Identify which cell holds the provided text, then report its (x, y) central coordinate. 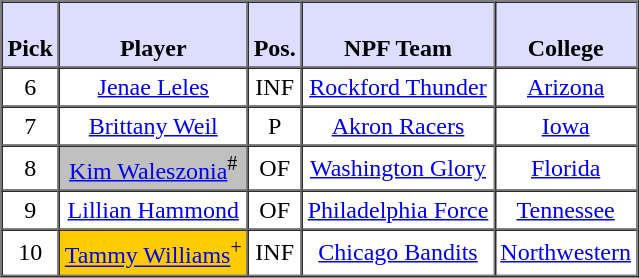
Akron Racers (398, 126)
Brittany Weil (154, 126)
Philadelphia Force (398, 210)
7 (30, 126)
Player (154, 35)
Northwestern (566, 252)
P (275, 126)
Pick (30, 35)
Washington Glory (398, 168)
College (566, 35)
Lillian Hammond (154, 210)
Tennessee (566, 210)
9 (30, 210)
Jenae Leles (154, 88)
NPF Team (398, 35)
Florida (566, 168)
Arizona (566, 88)
Pos. (275, 35)
6 (30, 88)
Chicago Bandits (398, 252)
10 (30, 252)
Kim Waleszonia# (154, 168)
Tammy Williams+ (154, 252)
Iowa (566, 126)
Rockford Thunder (398, 88)
8 (30, 168)
